Capture the cell that displays the provided text and extract its [x, y] central coordinate. 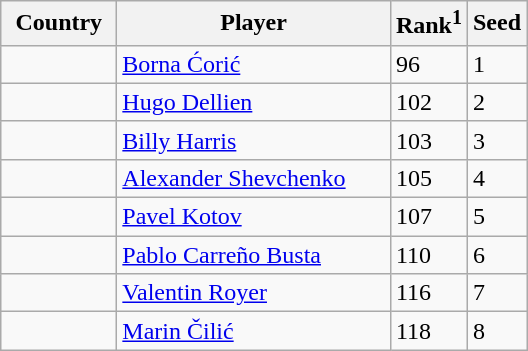
Hugo Dellien [254, 102]
1 [496, 64]
Pavel Kotov [254, 217]
Country [59, 24]
107 [428, 217]
110 [428, 255]
105 [428, 178]
Valentin Royer [254, 293]
2 [496, 102]
Seed [496, 24]
116 [428, 293]
8 [496, 331]
103 [428, 140]
Billy Harris [254, 140]
6 [496, 255]
4 [496, 178]
118 [428, 331]
7 [496, 293]
Rank1 [428, 24]
Borna Ćorić [254, 64]
Pablo Carreño Busta [254, 255]
Marin Čilić [254, 331]
3 [496, 140]
102 [428, 102]
Player [254, 24]
5 [496, 217]
Alexander Shevchenko [254, 178]
96 [428, 64]
